Extract the [x, y] coordinate from the center of the cell holding the provided text.  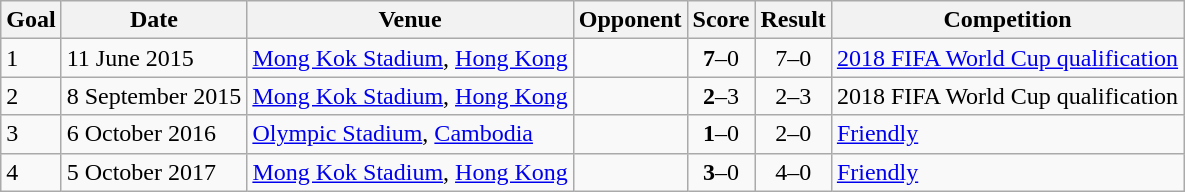
3 [31, 134]
11 June 2015 [154, 58]
6 October 2016 [154, 134]
1–0 [721, 134]
Olympic Stadium, Cambodia [410, 134]
Opponent [630, 20]
Competition [1007, 20]
8 September 2015 [154, 96]
Result [793, 20]
Goal [31, 20]
2 [31, 96]
Score [721, 20]
5 October 2017 [154, 172]
1 [31, 58]
3–0 [721, 172]
4–0 [793, 172]
Date [154, 20]
4 [31, 172]
Venue [410, 20]
2–0 [793, 134]
